Detect which cell encompasses the target text, then output its [X, Y] center coordinate. 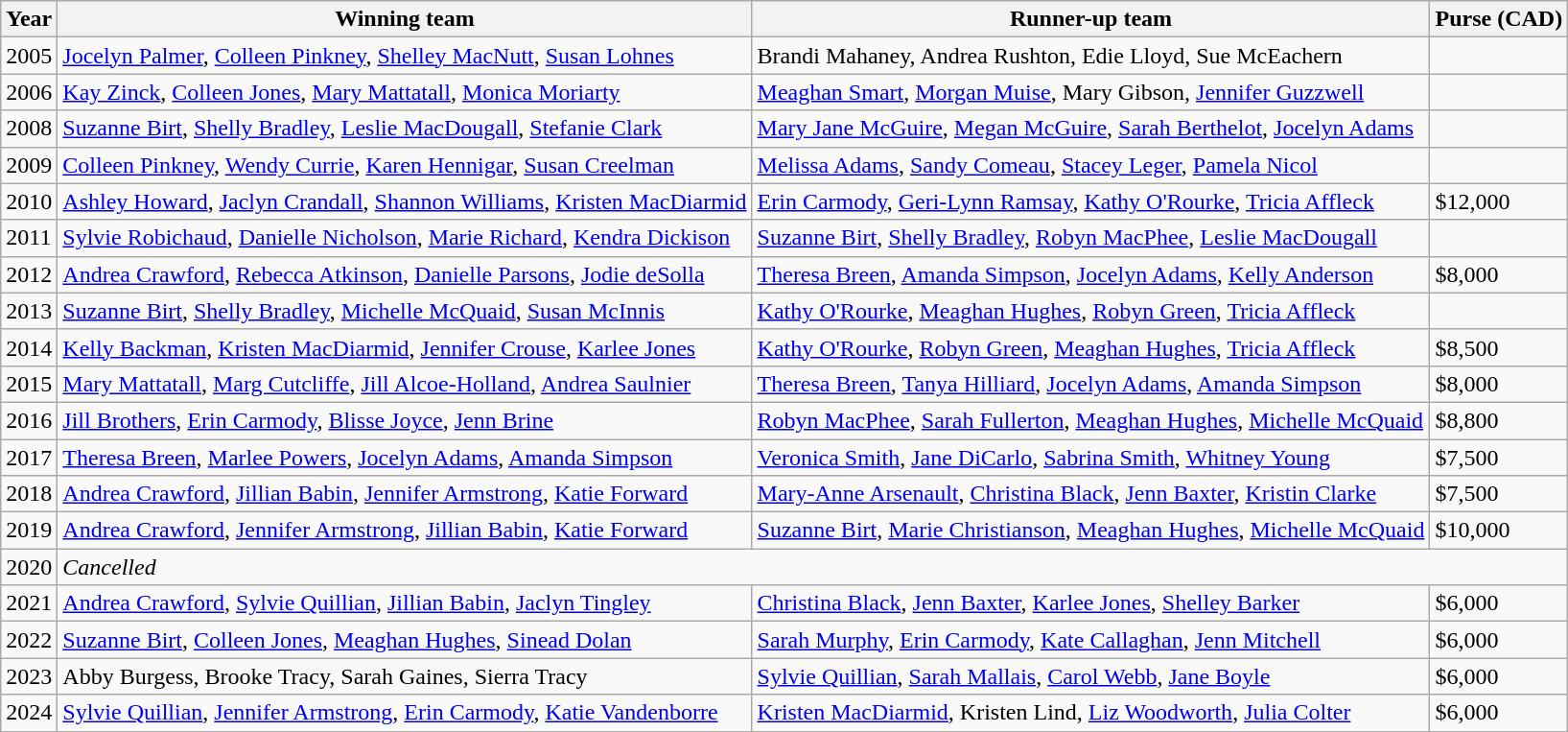
$8,500 [1499, 347]
Andrea Crawford, Rebecca Atkinson, Danielle Parsons, Jodie deSolla [405, 274]
Kelly Backman, Kristen MacDiarmid, Jennifer Crouse, Karlee Jones [405, 347]
Winning team [405, 19]
Suzanne Birt, Shelly Bradley, Robyn MacPhee, Leslie MacDougall [1091, 238]
Andrea Crawford, Jennifer Armstrong, Jillian Babin, Katie Forward [405, 531]
2009 [29, 165]
$12,000 [1499, 201]
Jocelyn Palmer, Colleen Pinkney, Shelley MacNutt, Susan Lohnes [405, 56]
Meaghan Smart, Morgan Muise, Mary Gibson, Jennifer Guzzwell [1091, 92]
Melissa Adams, Sandy Comeau, Stacey Leger, Pamela Nicol [1091, 165]
$10,000 [1499, 531]
Andrea Crawford, Jillian Babin, Jennifer Armstrong, Katie Forward [405, 494]
2011 [29, 238]
2017 [29, 458]
Mary Jane McGuire, Megan McGuire, Sarah Berthelot, Jocelyn Adams [1091, 129]
2016 [29, 420]
Kristen MacDiarmid, Kristen Lind, Liz Woodworth, Julia Colter [1091, 713]
Suzanne Birt, Marie Christianson, Meaghan Hughes, Michelle McQuaid [1091, 531]
2021 [29, 603]
Colleen Pinkney, Wendy Currie, Karen Hennigar, Susan Creelman [405, 165]
2005 [29, 56]
Brandi Mahaney, Andrea Rushton, Edie Lloyd, Sue McEachern [1091, 56]
Cancelled [813, 567]
Sylvie Quillian, Jennifer Armstrong, Erin Carmody, Katie Vandenborre [405, 713]
2012 [29, 274]
Sylvie Robichaud, Danielle Nicholson, Marie Richard, Kendra Dickison [405, 238]
2008 [29, 129]
Kay Zinck, Colleen Jones, Mary Mattatall, Monica Moriarty [405, 92]
Andrea Crawford, Sylvie Quillian, Jillian Babin, Jaclyn Tingley [405, 603]
2006 [29, 92]
Veronica Smith, Jane DiCarlo, Sabrina Smith, Whitney Young [1091, 458]
Christina Black, Jenn Baxter, Karlee Jones, Shelley Barker [1091, 603]
Runner-up team [1091, 19]
Mary-Anne Arsenault, Christina Black, Jenn Baxter, Kristin Clarke [1091, 494]
Suzanne Birt, Shelly Bradley, Michelle McQuaid, Susan McInnis [405, 311]
Theresa Breen, Marlee Powers, Jocelyn Adams, Amanda Simpson [405, 458]
Kathy O'Rourke, Meaghan Hughes, Robyn Green, Tricia Affleck [1091, 311]
2013 [29, 311]
Theresa Breen, Tanya Hilliard, Jocelyn Adams, Amanda Simpson [1091, 384]
Jill Brothers, Erin Carmody, Blisse Joyce, Jenn Brine [405, 420]
Ashley Howard, Jaclyn Crandall, Shannon Williams, Kristen MacDiarmid [405, 201]
2023 [29, 676]
Theresa Breen, Amanda Simpson, Jocelyn Adams, Kelly Anderson [1091, 274]
2018 [29, 494]
$8,800 [1499, 420]
Suzanne Birt, Colleen Jones, Meaghan Hughes, Sinead Dolan [405, 640]
Robyn MacPhee, Sarah Fullerton, Meaghan Hughes, Michelle McQuaid [1091, 420]
Erin Carmody, Geri-Lynn Ramsay, Kathy O'Rourke, Tricia Affleck [1091, 201]
2019 [29, 531]
2014 [29, 347]
2010 [29, 201]
2024 [29, 713]
2022 [29, 640]
Abby Burgess, Brooke Tracy, Sarah Gaines, Sierra Tracy [405, 676]
Mary Mattatall, Marg Cutcliffe, Jill Alcoe-Holland, Andrea Saulnier [405, 384]
Suzanne Birt, Shelly Bradley, Leslie MacDougall, Stefanie Clark [405, 129]
Sylvie Quillian, Sarah Mallais, Carol Webb, Jane Boyle [1091, 676]
2020 [29, 567]
Year [29, 19]
2015 [29, 384]
Sarah Murphy, Erin Carmody, Kate Callaghan, Jenn Mitchell [1091, 640]
Purse (CAD) [1499, 19]
Kathy O'Rourke, Robyn Green, Meaghan Hughes, Tricia Affleck [1091, 347]
